Return (x, y) of the center of cell containing provided text 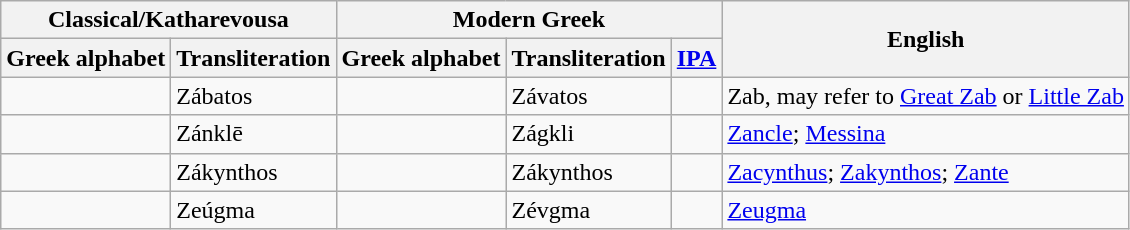
Zancle; Messina (926, 134)
Zévgma (588, 210)
Zeugma (926, 210)
Zábatos (254, 96)
Zánklē (254, 134)
Zeúgma (254, 210)
IPA (696, 58)
English (926, 39)
Classical/Katharevousa (168, 20)
Zab, may refer to Great Zab or Little Zab (926, 96)
Zágkli (588, 134)
Závatos (588, 96)
Zacynthus; Zakynthos; Zante (926, 172)
Modern Greek (529, 20)
